Pinpoint the cell where the given text exists, returning its (X, Y) midpoint coordinate. 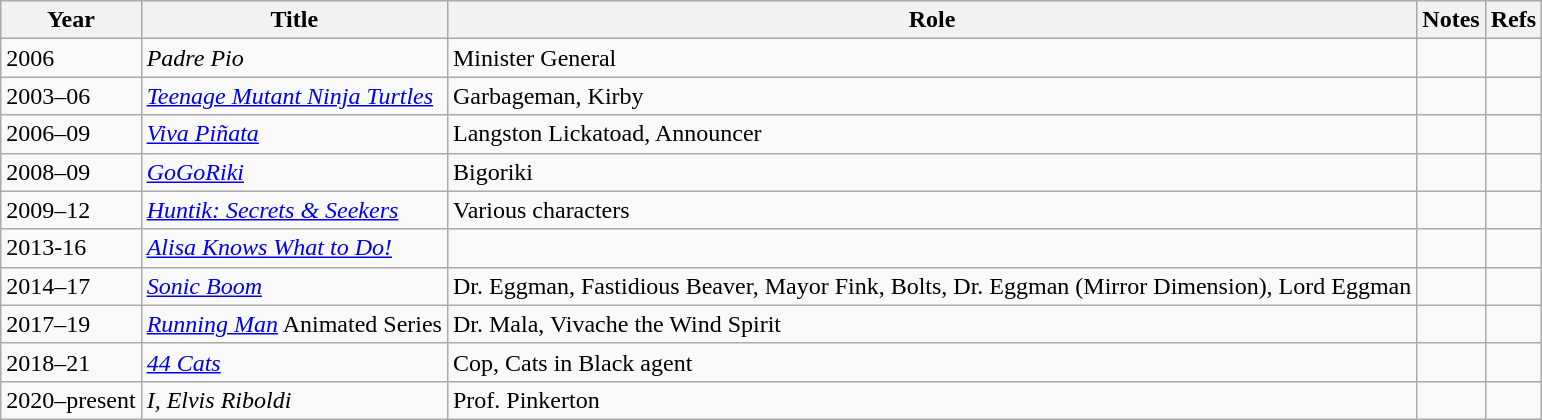
Year (71, 20)
GoGoRiki (294, 172)
Minister General (932, 58)
Prof. Pinkerton (932, 400)
2020–present (71, 400)
Cop, Cats in Black agent (932, 362)
2006 (71, 58)
Notes (1451, 20)
Dr. Mala, Vivache the Wind Spirit (932, 324)
2009–12 (71, 210)
44 Cats (294, 362)
Role (932, 20)
Various characters (932, 210)
Dr. Eggman, Fastidious Beaver, Mayor Fink, Bolts, Dr. Eggman (Mirror Dimension), Lord Eggman (932, 286)
2003–06 (71, 96)
Title (294, 20)
Padre Pio (294, 58)
Huntik: Secrets & Seekers (294, 210)
Teenage Mutant Ninja Turtles (294, 96)
Refs (1513, 20)
Alisa Knows What to Do! (294, 248)
Viva Piñata (294, 134)
2008–09 (71, 172)
I, Elvis Riboldi (294, 400)
2017–19 (71, 324)
2014–17 (71, 286)
Bigoriki (932, 172)
Running Man Animated Series (294, 324)
Sonic Boom (294, 286)
2018–21 (71, 362)
2013-16 (71, 248)
Langston Lickatoad, Announcer (932, 134)
2006–09 (71, 134)
Garbageman, Kirby (932, 96)
